Pinpoint the cell where the given text exists, returning its [X, Y] midpoint coordinate. 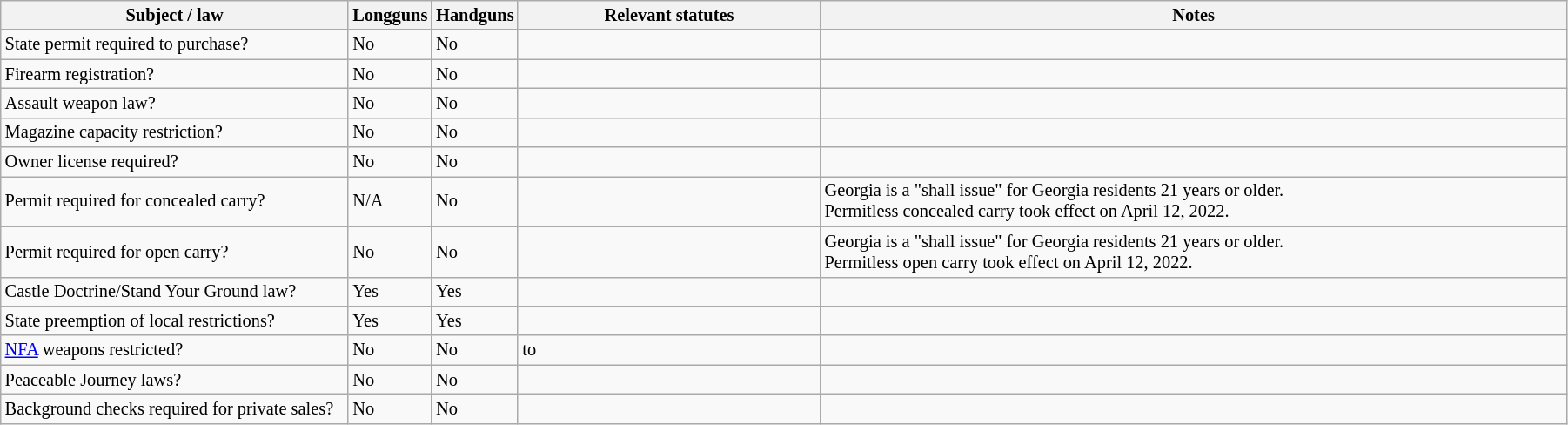
Handguns [475, 15]
Peaceable Journey laws? [175, 380]
Notes [1194, 15]
Owner license required? [175, 162]
Longguns [390, 15]
Subject / law [175, 15]
State permit required to purchase? [175, 44]
Firearm registration? [175, 74]
Georgia is a "shall issue" for Georgia residents 21 years or older.Permitless concealed carry took effect on April 12, 2022. [1194, 201]
State preemption of local restrictions? [175, 320]
Permit required for open carry? [175, 252]
N/A [390, 201]
Castle Doctrine/Stand Your Ground law? [175, 292]
Magazine capacity restriction? [175, 132]
Relevant statutes [668, 15]
NFA weapons restricted? [175, 350]
to [668, 350]
Assault weapon law? [175, 103]
Background checks required for private sales? [175, 408]
Georgia is a "shall issue" for Georgia residents 21 years or older.Permitless open carry took effect on April 12, 2022. [1194, 252]
Permit required for concealed carry? [175, 201]
